From the cell containing the given text, extract its center point as [x, y] coordinate. 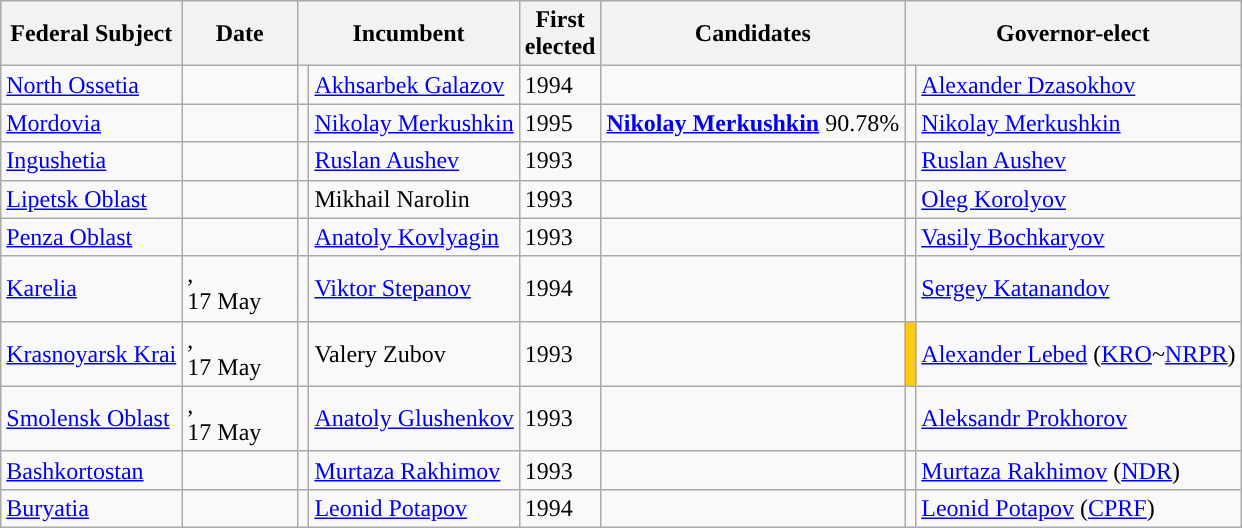
Firstelected [560, 34]
Lipetsk Oblast [92, 199]
Governor-elect [1073, 34]
1995 [560, 123]
Smolensk Oblast [92, 418]
Oleg Korolyov [1078, 199]
Ingushetia [92, 161]
Mikhail Narolin [414, 199]
Date [240, 34]
Bashkortostan [92, 470]
Candidates [753, 34]
Penza Oblast [92, 237]
Alexander Dzasokhov [1078, 85]
Nikolay Merkushkin 90.78% [753, 123]
Incumbent [408, 34]
Alexander Lebed (KRO~NRPR) [1078, 354]
Vasily Bochkaryov [1078, 237]
Aleksandr Prokhorov [1078, 418]
Federal Subject [92, 34]
Murtaza Rakhimov (NDR) [1078, 470]
Murtaza Rakhimov [414, 470]
Viktor Stepanov [414, 288]
Buryatia [92, 508]
Anatoly Glushenkov [414, 418]
Karelia [92, 288]
Akhsarbek Galazov [414, 85]
Mordovia [92, 123]
Leonid Potapov (CPRF) [1078, 508]
North Ossetia [92, 85]
Sergey Katanandov [1078, 288]
Leonid Potapov [414, 508]
Krasnoyarsk Krai [92, 354]
Anatoly Kovlyagin [414, 237]
Valery Zubov [414, 354]
